Pinpoint the cell where the given text exists, returning its [X, Y] midpoint coordinate. 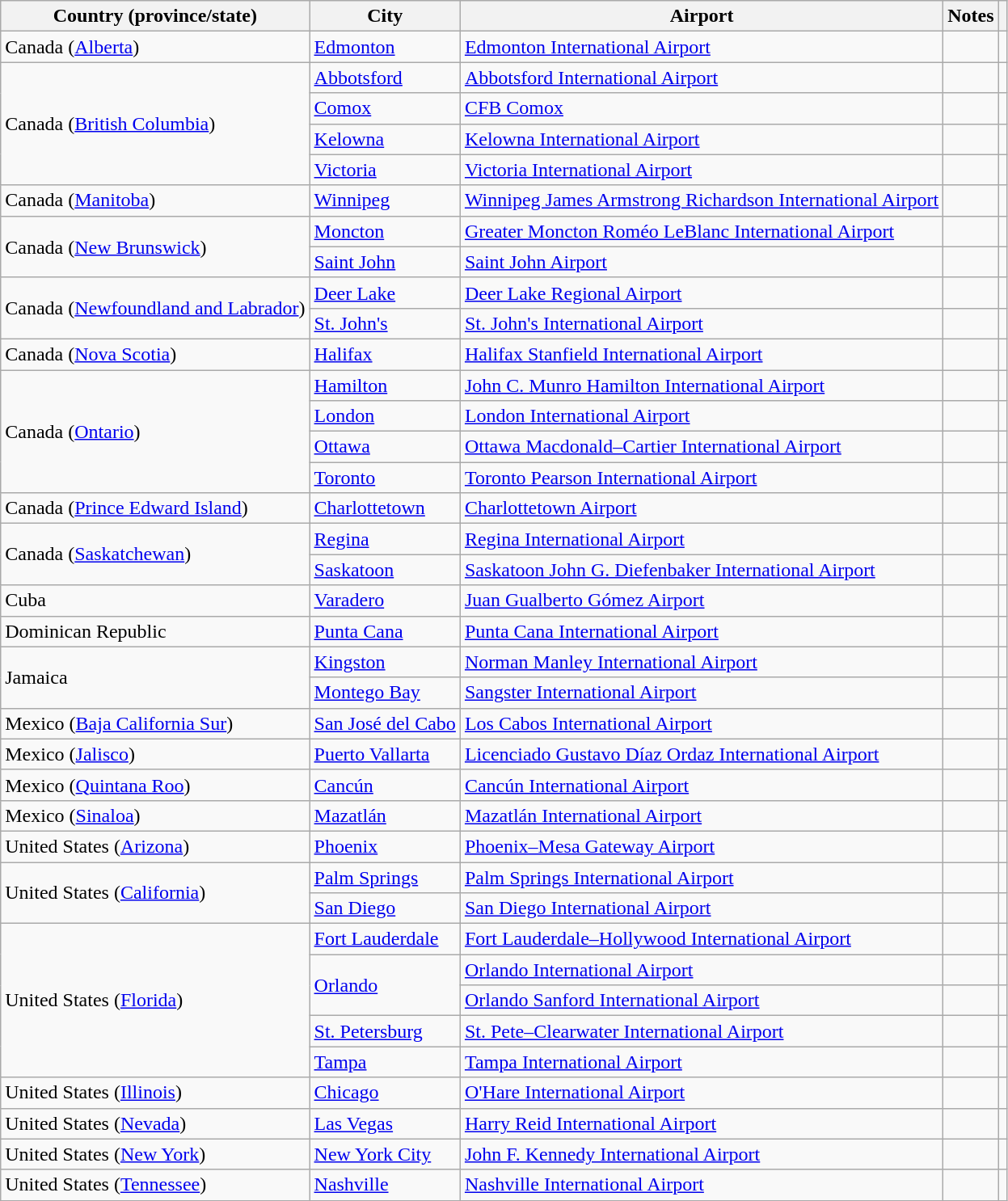
Juan Gualberto Gómez Airport [702, 600]
Regina International Airport [702, 539]
St. Pete–Clearwater International Airport [702, 1031]
John F. Kennedy International Airport [702, 1154]
Saint John [385, 262]
San Diego [385, 908]
Regina [385, 539]
Canada (British Columbia) [155, 124]
Palm Springs International Airport [702, 877]
Comox [385, 108]
Kingston [385, 662]
Winnipeg [385, 200]
Edmonton International Airport [702, 47]
United States (New York) [155, 1154]
Phoenix–Mesa Gateway Airport [702, 846]
London International Airport [702, 416]
Licenciado Gustavo Díaz Ordaz International Airport [702, 754]
Varadero [385, 600]
United States (Illinois) [155, 1093]
Cuba [155, 600]
Deer Lake [385, 293]
Norman Manley International Airport [702, 662]
Mexico (Quintana Roo) [155, 785]
Ottawa Macdonald–Cartier International Airport [702, 447]
United States (California) [155, 892]
Kelowna [385, 139]
United States (Arizona) [155, 846]
Mexico (Jalisco) [155, 754]
Punta Cana International Airport [702, 631]
Montego Bay [385, 693]
Toronto [385, 478]
Fort Lauderdale [385, 939]
Saskatoon [385, 570]
United States (Nevada) [155, 1123]
New York City [385, 1154]
Nashville [385, 1185]
Mexico (Sinaloa) [155, 815]
Jamaica [155, 677]
Deer Lake Regional Airport [702, 293]
Cancún [385, 785]
Canada (Newfoundland and Labrador) [155, 308]
Halifax Stanfield International Airport [702, 354]
St. John's International Airport [702, 323]
Mexico (Baja California Sur) [155, 723]
St. John's [385, 323]
Victoria [385, 170]
Orlando International Airport [702, 970]
Edmonton [385, 47]
United States (Florida) [155, 1001]
Tampa [385, 1062]
Mazatlán [385, 815]
Sangster International Airport [702, 693]
Airport [702, 16]
Punta Cana [385, 631]
Halifax [385, 354]
Kelowna International Airport [702, 139]
Nashville International Airport [702, 1185]
Mazatlán International Airport [702, 815]
St. Petersburg [385, 1031]
Notes [971, 16]
Las Vegas [385, 1123]
United States (Tennessee) [155, 1185]
Orlando Sanford International Airport [702, 1001]
Greater Moncton Roméo LeBlanc International Airport [702, 231]
San Diego International Airport [702, 908]
Saskatoon John G. Diefenbaker International Airport [702, 570]
San José del Cabo [385, 723]
Canada (Nova Scotia) [155, 354]
Victoria International Airport [702, 170]
Harry Reid International Airport [702, 1123]
O'Hare International Airport [702, 1093]
Phoenix [385, 846]
Hamilton [385, 386]
Saint John Airport [702, 262]
Toronto Pearson International Airport [702, 478]
Chicago [385, 1093]
Cancún International Airport [702, 785]
Canada (Alberta) [155, 47]
Tampa International Airport [702, 1062]
John C. Munro Hamilton International Airport [702, 386]
Charlottetown Airport [702, 508]
Palm Springs [385, 877]
Orlando [385, 985]
Puerto Vallarta [385, 754]
Winnipeg James Armstrong Richardson International Airport [702, 200]
Dominican Republic [155, 631]
Canada (Ontario) [155, 432]
Canada (Prince Edward Island) [155, 508]
Moncton [385, 231]
CFB Comox [702, 108]
Abbotsford International Airport [702, 78]
Canada (Saskatchewan) [155, 554]
London [385, 416]
Fort Lauderdale–Hollywood International Airport [702, 939]
City [385, 16]
Charlottetown [385, 508]
Ottawa [385, 447]
Los Cabos International Airport [702, 723]
Canada (Manitoba) [155, 200]
Canada (New Brunswick) [155, 247]
Abbotsford [385, 78]
Country (province/state) [155, 16]
